For the text-containing cell, return its midpoint in [x, y] coordinate format. 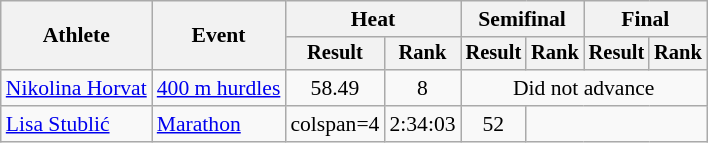
52 [494, 124]
Final [646, 19]
Semifinal [522, 19]
Lisa Stublić [76, 124]
colspan=4 [334, 124]
58.49 [334, 88]
Did not advance [584, 88]
Event [219, 36]
Nikolina Horvat [76, 88]
2:34:03 [422, 124]
Marathon [219, 124]
Athlete [76, 36]
Heat [372, 19]
8 [422, 88]
400 m hurdles [219, 88]
